Capture the cell that displays the provided text and extract its (x, y) central coordinate. 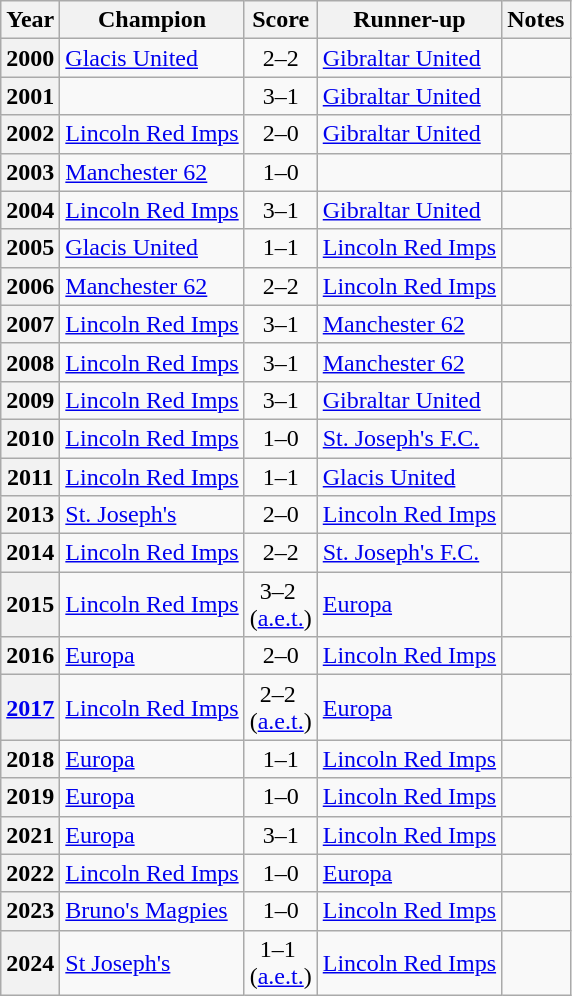
1–1 (a.e.t.) (280, 962)
2007 (30, 324)
Runner-up (409, 20)
2006 (30, 286)
2017 (30, 708)
2009 (30, 400)
2013 (30, 515)
2–2 (a.e.t.) (280, 708)
2008 (30, 362)
2022 (30, 873)
2021 (30, 835)
Champion (152, 20)
2001 (30, 96)
2003 (30, 172)
2015 (30, 604)
2010 (30, 438)
2011 (30, 477)
2023 (30, 911)
2002 (30, 134)
3–2 (a.e.t.) (280, 604)
Score (280, 20)
St. Joseph's (152, 515)
2014 (30, 553)
Notes (536, 20)
2018 (30, 759)
2016 (30, 656)
2004 (30, 210)
2024 (30, 962)
St Joseph's (152, 962)
Year (30, 20)
2019 (30, 797)
Bruno's Magpies (152, 911)
2000 (30, 58)
2005 (30, 248)
